Scan for the cell matching the given text and deliver its (X, Y) coordinate at center. 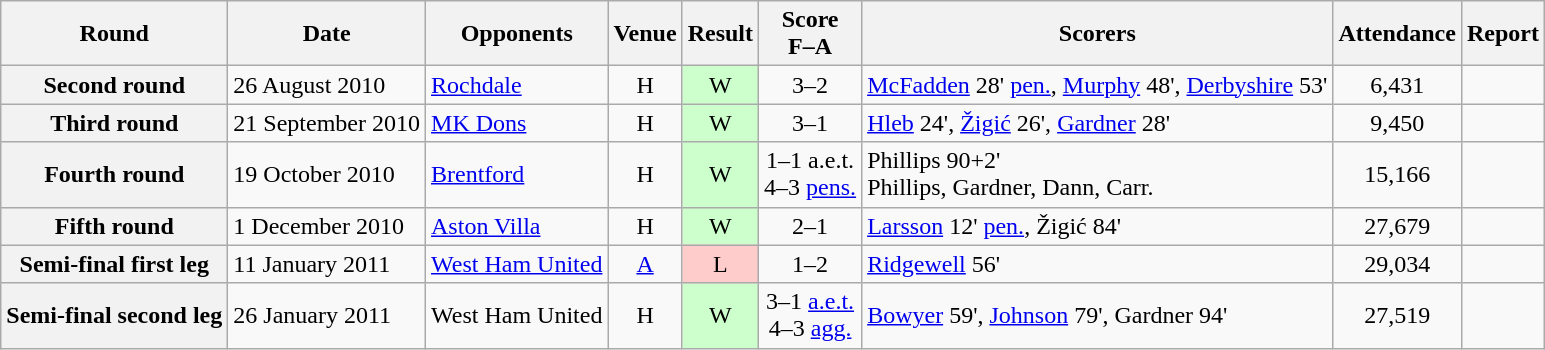
9,450 (1397, 123)
Fourth round (114, 174)
3–1 a.e.t.4–3 agg. (810, 316)
3–2 (810, 85)
27,679 (1397, 226)
Semi-final second leg (114, 316)
Brentford (517, 174)
15,166 (1397, 174)
Semi-final first leg (114, 264)
1 December 2010 (327, 226)
Report (1502, 34)
Larsson 12' pen., Žigić 84' (1098, 226)
Rochdale (517, 85)
Hleb 24', Žigić 26', Gardner 28' (1098, 123)
Result (720, 34)
3–1 (810, 123)
Date (327, 34)
21 September 2010 (327, 123)
Third round (114, 123)
Second round (114, 85)
ScoreF–A (810, 34)
27,519 (1397, 316)
Phillips 90+2'Phillips, Gardner, Dann, Carr. (1098, 174)
26 January 2011 (327, 316)
Ridgewell 56' (1098, 264)
Scorers (1098, 34)
2–1 (810, 226)
26 August 2010 (327, 85)
MK Dons (517, 123)
Venue (645, 34)
A (645, 264)
19 October 2010 (327, 174)
1–1 a.e.t.4–3 pens. (810, 174)
11 January 2011 (327, 264)
McFadden 28' pen., Murphy 48', Derbyshire 53' (1098, 85)
Bowyer 59', Johnson 79', Gardner 94' (1098, 316)
Attendance (1397, 34)
Opponents (517, 34)
Fifth round (114, 226)
6,431 (1397, 85)
Aston Villa (517, 226)
29,034 (1397, 264)
Round (114, 34)
1–2 (810, 264)
L (720, 264)
